For the text-containing cell, return its midpoint in (X, Y) coordinate format. 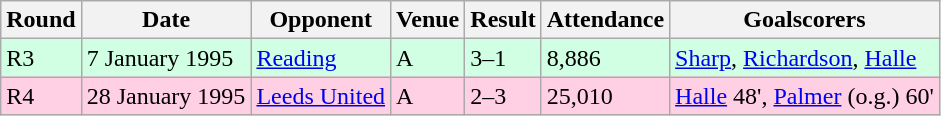
Round (41, 20)
Result (503, 20)
2–3 (503, 96)
Attendance (605, 20)
3–1 (503, 58)
Sharp, Richardson, Halle (805, 58)
R3 (41, 58)
Opponent (321, 20)
8,886 (605, 58)
7 January 1995 (166, 58)
25,010 (605, 96)
Goalscorers (805, 20)
Venue (428, 20)
28 January 1995 (166, 96)
Halle 48', Palmer (o.g.) 60' (805, 96)
R4 (41, 96)
Date (166, 20)
Leeds United (321, 96)
Reading (321, 58)
